Capture the cell that displays the provided text and extract its (X, Y) central coordinate. 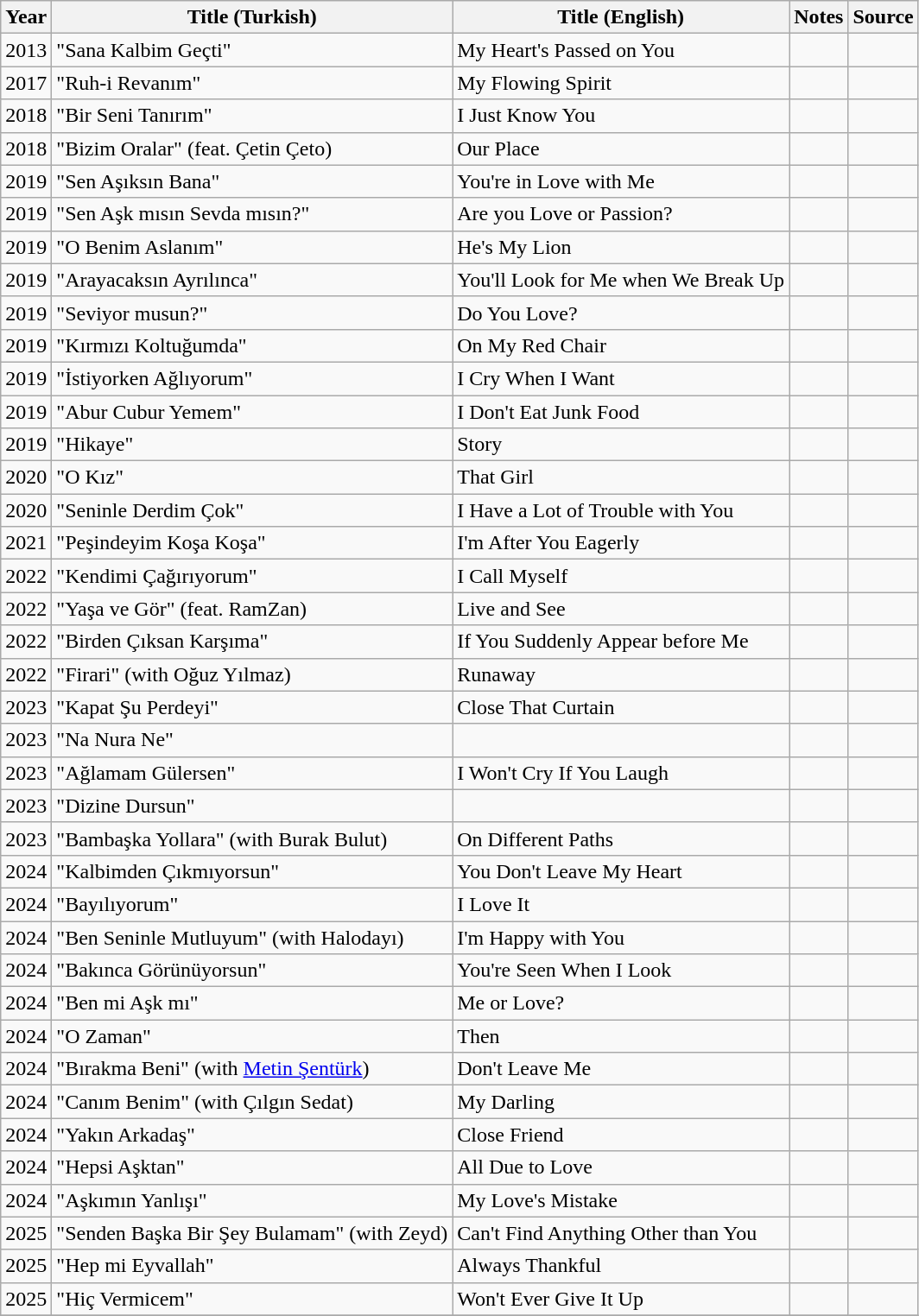
"O Benim Aslanım" (252, 247)
I Love It (621, 904)
Year (26, 17)
My Darling (621, 1102)
I Don't Eat Junk Food (621, 412)
Close That Curtain (621, 707)
Do You Love? (621, 313)
"Ağlamam Gülersen" (252, 773)
You Don't Leave My Heart (621, 871)
"Sana Kalbim Geçti" (252, 50)
If You Suddenly Appear before Me (621, 642)
"Ruh-i Revanım" (252, 83)
2017 (26, 83)
"Abur Cubur Yemem" (252, 412)
Are you Love or Passion? (621, 214)
"Firari" (with Oğuz Yılmaz) (252, 674)
You'll Look for Me when We Break Up (621, 280)
"Ben mi Aşk mı" (252, 1003)
"Bakınca Görünüyorsun" (252, 971)
"Dizine Dursun" (252, 806)
"Hep mi Eyvallah" (252, 1266)
"Arayacaksın Ayrılınca" (252, 280)
Won't Ever Give It Up (621, 1299)
"Yakın Arkadaş" (252, 1135)
I Cry When I Want (621, 378)
"Sen Aşıksın Bana" (252, 181)
Can't Find Anything Other than You (621, 1233)
2013 (26, 50)
I Just Know You (621, 116)
"Birden Çıksan Karşıma" (252, 642)
Story (621, 445)
"Hiç Vermicem" (252, 1299)
You're Seen When I Look (621, 971)
"Ben Seninle Mutluyum" (with Halodayı) (252, 937)
Don't Leave Me (621, 1069)
Then (621, 1036)
"Hikaye" (252, 445)
"Seninle Derdim Çok" (252, 510)
Our Place (621, 149)
He's My Lion (621, 247)
"Kırmızı Koltuğumda" (252, 345)
"Na Nura Ne" (252, 740)
"İstiyorken Ağlıyorum" (252, 378)
"Kalbimden Çıkmıyorsun" (252, 871)
I Won't Cry If You Laugh (621, 773)
That Girl (621, 478)
My Love's Mistake (621, 1200)
Me or Love? (621, 1003)
Source (883, 17)
"O Kız" (252, 478)
"Kendimi Çağırıyorum" (252, 576)
"Sen Aşk mısın Sevda mısın?" (252, 214)
My Flowing Spirit (621, 83)
Notes (819, 17)
Live and See (621, 609)
Title (English) (621, 17)
"Bambaşka Yollara" (with Burak Bulut) (252, 838)
"O Zaman" (252, 1036)
I'm Happy with You (621, 937)
Close Friend (621, 1135)
I Call Myself (621, 576)
"Bırakma Beni" (with Metin Şentürk) (252, 1069)
All Due to Love (621, 1167)
"Bizim Oralar" (feat. Çetin Çeto) (252, 149)
On Different Paths (621, 838)
"Peşindeyim Koşa Koşa" (252, 543)
Runaway (621, 674)
2021 (26, 543)
"Aşkımın Yanlışı" (252, 1200)
I Have a Lot of Trouble with You (621, 510)
Title (Turkish) (252, 17)
"Seviyor musun?" (252, 313)
"Hepsi Aşktan" (252, 1167)
"Bayılıyorum" (252, 904)
"Yaşa ve Gör" (feat. RamZan) (252, 609)
My Heart's Passed on You (621, 50)
I'm After You Eagerly (621, 543)
On My Red Chair (621, 345)
"Senden Başka Bir Şey Bulamam" (with Zeyd) (252, 1233)
You're in Love with Me (621, 181)
Always Thankful (621, 1266)
"Kapat Şu Perdeyi" (252, 707)
"Canım Benim" (with Çılgın Sedat) (252, 1102)
"Bir Seni Tanırım" (252, 116)
